Detect which cell encompasses the target text, then output its [X, Y] center coordinate. 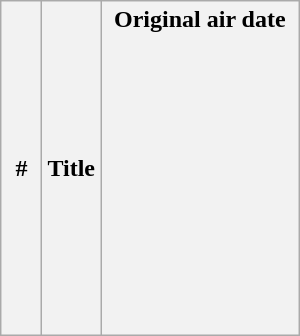
# [22, 168]
Original air date [200, 168]
Title [72, 168]
